Pinpoint the cell where the given text exists, returning its [X, Y] midpoint coordinate. 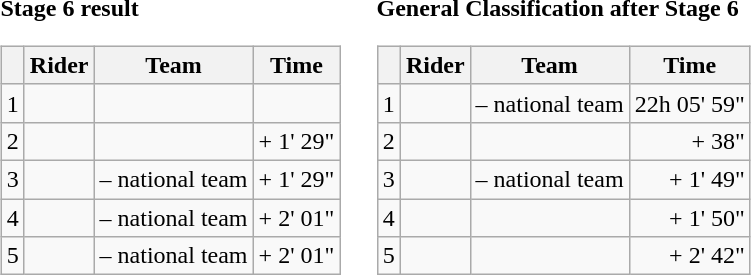
+ 1' 49" [690, 179]
+ 38" [690, 141]
22h 05' 59" [690, 103]
+ 1' 50" [690, 217]
+ 2' 42" [690, 256]
